Output the (x, y) coordinate of the center of the cell containing the given text.  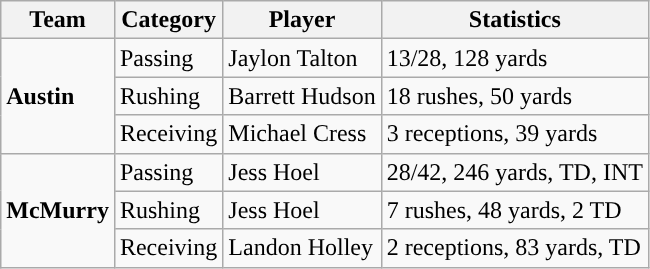
Statistics (514, 20)
Category (168, 20)
3 receptions, 39 yards (514, 134)
7 rushes, 48 yards, 2 TD (514, 210)
Austin (58, 96)
McMurry (58, 210)
Player (302, 20)
Jaylon Talton (302, 58)
13/28, 128 yards (514, 58)
2 receptions, 83 yards, TD (514, 248)
28/42, 246 yards, TD, INT (514, 172)
Landon Holley (302, 248)
18 rushes, 50 yards (514, 96)
Barrett Hudson (302, 96)
Michael Cress (302, 134)
Team (58, 20)
